Return the (X, Y) coordinate for the center point of the cell that contains the specified text.  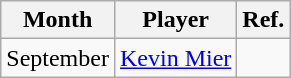
September (58, 58)
Kevin Mier (175, 58)
Player (175, 20)
Month (58, 20)
Ref. (264, 20)
